Pinpoint the cell where the given text exists, returning its (x, y) midpoint coordinate. 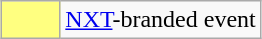
NXT-branded event (160, 20)
